Detect which cell encompasses the target text, then output its (x, y) center coordinate. 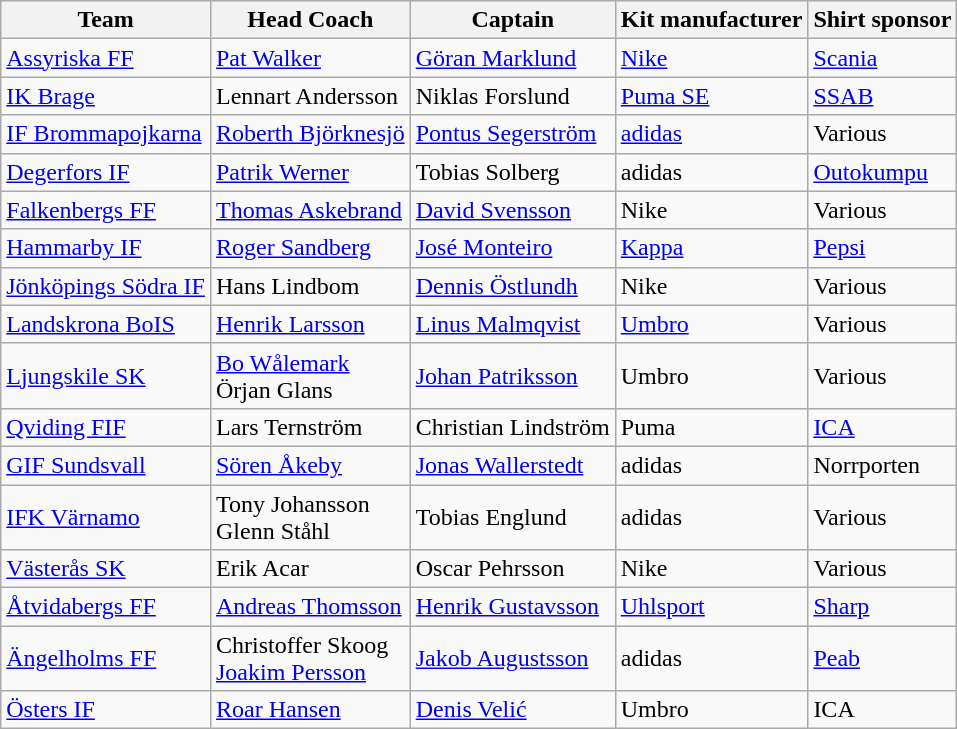
Puma (712, 427)
Lennart Andersson (310, 96)
José Monteiro (512, 248)
Hans Lindbom (310, 286)
IFK Värnamo (106, 516)
Roger Sandberg (310, 248)
Roar Hansen (310, 710)
Scania (882, 58)
Jönköpings Södra IF (106, 286)
Qviding FIF (106, 427)
Falkenbergs FF (106, 210)
Degerfors IF (106, 172)
Norrporten (882, 465)
Pontus Segerström (512, 134)
Outokumpu (882, 172)
Hammarby IF (106, 248)
Puma SE (712, 96)
Jonas Wallerstedt (512, 465)
Assyriska FF (106, 58)
Tobias Englund (512, 516)
Peab (882, 658)
Västerås SK (106, 569)
Captain (512, 20)
Johan Patriksson (512, 376)
IK Brage (106, 96)
Linus Malmqvist (512, 324)
Christoffer Skoog Joakim Persson (310, 658)
Team (106, 20)
Pepsi (882, 248)
Ängelholms FF (106, 658)
Patrik Werner (310, 172)
Sören Åkeby (310, 465)
Shirt sponsor (882, 20)
Thomas Askebrand (310, 210)
Christian Lindström (512, 427)
Pat Walker (310, 58)
Uhlsport (712, 607)
Jakob Augustsson (512, 658)
Östers IF (106, 710)
Henrik Gustavsson (512, 607)
Andreas Thomsson (310, 607)
Sharp (882, 607)
Landskrona BoIS (106, 324)
Bo Wålemark Örjan Glans (310, 376)
Kappa (712, 248)
Åtvidabergs FF (106, 607)
Tobias Solberg (512, 172)
Ljungskile SK (106, 376)
Head Coach (310, 20)
Oscar Pehrsson (512, 569)
Denis Velić (512, 710)
Roberth Björknesjö (310, 134)
IF Brommapojkarna (106, 134)
Niklas Forslund (512, 96)
SSAB (882, 96)
Lars Ternström (310, 427)
Göran Marklund (512, 58)
GIF Sundsvall (106, 465)
Erik Acar (310, 569)
David Svensson (512, 210)
Tony Johansson Glenn Ståhl (310, 516)
Kit manufacturer (712, 20)
Dennis Östlundh (512, 286)
Henrik Larsson (310, 324)
